Extract the [X, Y] coordinate from the center of the cell holding the provided text.  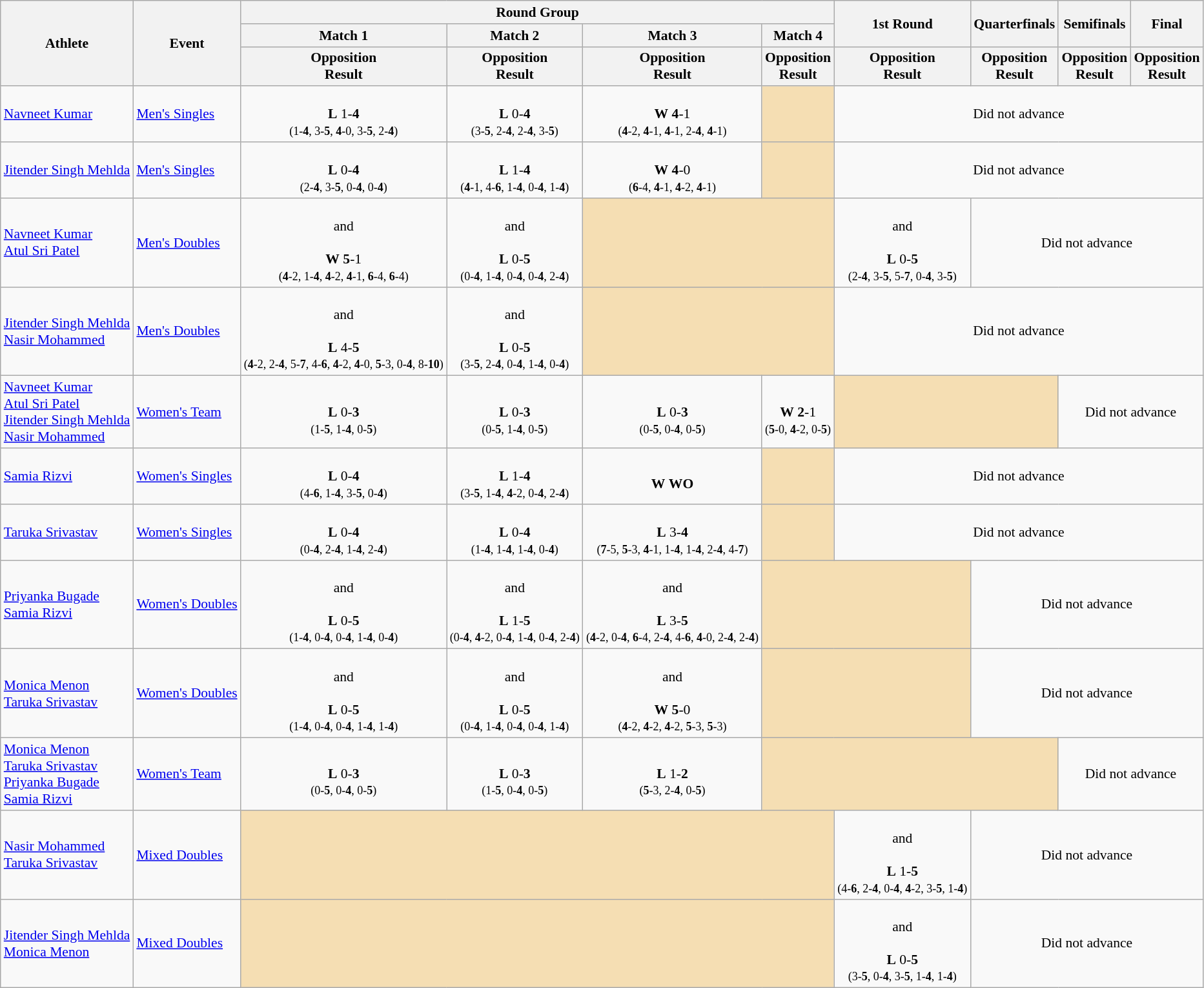
L 1-2(5-3, 2-4, 0-5) [673, 774]
Jitender Singh MehldaMonica Menon [67, 943]
Jitender Singh MehldaNasir Mohammed [67, 331]
Monica MenonTaruka Srivastav [67, 694]
Quarterfinals [1014, 23]
L 0-4(1-4, 1-4, 1-4, 0-4) [515, 532]
andL 1-5(4-6, 2-4, 0-4, 4-2, 3-5, 1-4) [903, 855]
L 1-4(3-5, 1-4, 4-2, 0-4, 2-4) [515, 477]
Round Group [538, 12]
andL 0-5(1-4, 0-4, 0-4, 1-4, 0-4) [343, 604]
Priyanka BugadeSamia Rizvi [67, 604]
W 2-1(5-0, 4-2, 0-5) [798, 412]
andL 1-5(0-4, 4-2, 0-4, 1-4, 0-4, 2-4) [515, 604]
W WO [673, 477]
Match 2 [515, 36]
andL 3-5(4-2, 0-4, 6-4, 2-4, 4-6, 4-0, 2-4, 2-4) [673, 604]
andL 0-5(3-5, 2-4, 0-4, 1-4, 0-4) [515, 331]
L 0-4(0-4, 2-4, 1-4, 2-4) [343, 532]
W 4-0(6-4, 4-1, 4-2, 4-1) [673, 170]
L 1-4(1-4, 3-5, 4-0, 3-5, 2-4) [343, 115]
L 0-3(1-5, 0-4, 0-5) [515, 774]
Match 4 [798, 36]
Navneet KumarAtul Sri Patel [67, 243]
andL 4-5(4-2, 2-4, 5-7, 4-6, 4-2, 4-0, 5-3, 0-4, 8-10) [343, 331]
L 0-4(4-6, 1-4, 3-5, 0-4) [343, 477]
andL 0-5(3-5, 0-4, 3-5, 1-4, 1-4) [903, 943]
Semifinals [1094, 23]
L 1-4(4-1, 4-6, 1-4, 0-4, 1-4) [515, 170]
W 4-1(4-2, 4-1, 4-1, 2-4, 4-1) [673, 115]
andL 0-5(1-4, 0-4, 0-4, 1-4, 1-4) [343, 694]
L 3-4(7-5, 5-3, 4-1, 1-4, 1-4, 2-4, 4-7) [673, 532]
Nasir MohammedTaruka Srivastav [67, 855]
Match 3 [673, 36]
Match 1 [343, 36]
Navneet Kumar [67, 115]
andL 0-5(0-4, 1-4, 0-4, 0-4, 2-4) [515, 243]
andL 0-5(0-4, 1-4, 0-4, 0-4, 1-4) [515, 694]
L 0-4(3-5, 2-4, 2-4, 3-5) [515, 115]
andL 0-5(2-4, 3-5, 5-7, 0-4, 3-5) [903, 243]
andW 5-1(4-2, 1-4, 4-2, 4-1, 6-4, 6-4) [343, 243]
Navneet KumarAtul Sri PatelJitender Singh MehldaNasir Mohammed [67, 412]
Athlete [67, 43]
andW 5-0(4-2, 4-2, 4-2, 5-3, 5-3) [673, 694]
L 0-3(0-5, 1-4, 0-5) [515, 412]
Monica MenonTaruka SrivastavPriyanka BugadeSamia Rizvi [67, 774]
Jitender Singh Mehlda [67, 170]
L 0-3(1-5, 1-4, 0-5) [343, 412]
L 0-4(2-4, 3-5, 0-4, 0-4) [343, 170]
Taruka Srivastav [67, 532]
Final [1167, 23]
Event [187, 43]
Samia Rizvi [67, 477]
1st Round [903, 23]
